Find where the given text appears and provide that cell's center as [X, Y] coordinate. 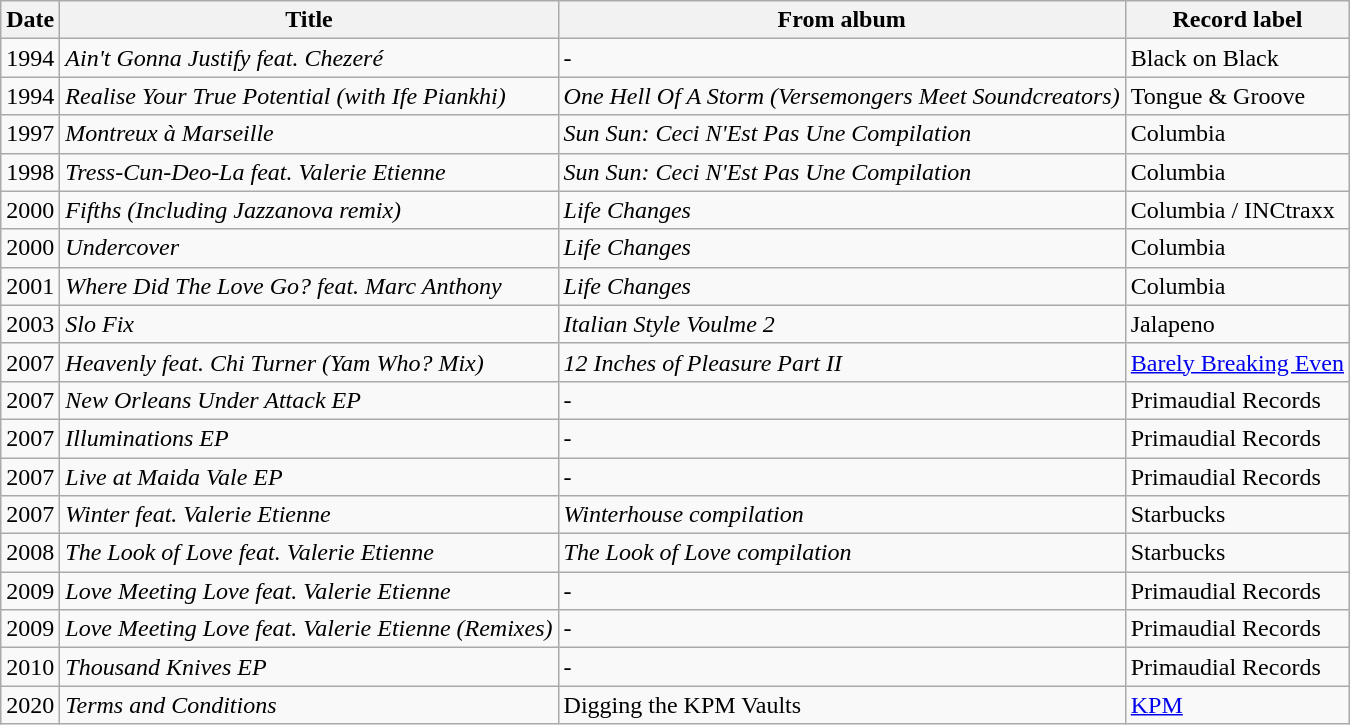
2001 [30, 286]
Montreux à Marseille [309, 134]
2010 [30, 667]
Realise Your True Potential (with Ife Piankhi) [309, 96]
1997 [30, 134]
2003 [30, 324]
Winter feat. Valerie Etienne [309, 515]
Live at Maida Vale EP [309, 477]
Undercover [309, 248]
Heavenly feat. Chi Turner (Yam Who? Mix) [309, 362]
Title [309, 20]
Date [30, 20]
The Look of Love compilation [842, 553]
1998 [30, 172]
Where Did The Love Go? feat. Marc Anthony [309, 286]
New Orleans Under Attack EP [309, 400]
From album [842, 20]
Thousand Knives EP [309, 667]
One Hell Of A Storm (Versemongers Meet Soundcreators) [842, 96]
Black on Black [1237, 58]
KPM [1237, 705]
Barely Breaking Even [1237, 362]
2008 [30, 553]
Slo Fix [309, 324]
Ain't Gonna Justify feat. Chezeré [309, 58]
Columbia / INCtraxx [1237, 210]
Tress-Cun-Deo-La feat. Valerie Etienne [309, 172]
Record label [1237, 20]
Love Meeting Love feat. Valerie Etienne (Remixes) [309, 629]
Jalapeno [1237, 324]
The Look of Love feat. Valerie Etienne [309, 553]
Fifths (Including Jazzanova remix) [309, 210]
Illuminations EP [309, 438]
Italian Style Voulme 2 [842, 324]
2020 [30, 705]
Digging the KPM Vaults [842, 705]
Love Meeting Love feat. Valerie Etienne [309, 591]
Terms and Conditions [309, 705]
Tongue & Groove [1237, 96]
12 Inches of Pleasure Part II [842, 362]
Winterhouse compilation [842, 515]
